Return [x, y] of the center of cell containing provided text 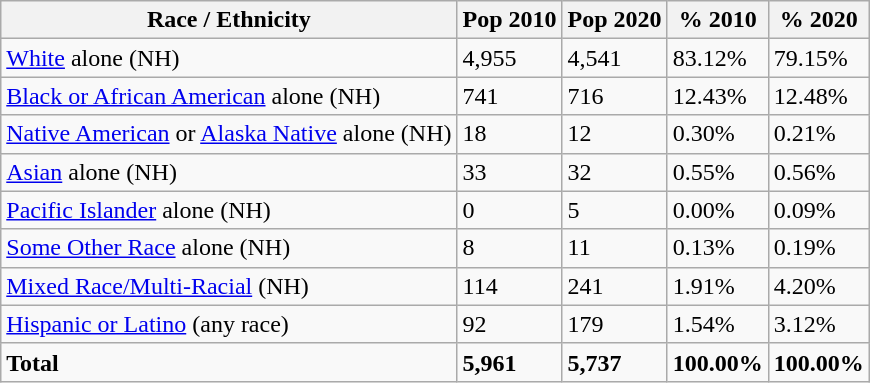
0.19% [818, 248]
0.56% [818, 172]
179 [614, 324]
12.48% [818, 96]
0.21% [818, 134]
0.09% [818, 210]
Race / Ethnicity [229, 20]
% 2020 [818, 20]
Pacific Islander alone (NH) [229, 210]
Pop 2020 [614, 20]
Total [229, 362]
1.54% [718, 324]
12 [614, 134]
32 [614, 172]
4,955 [510, 58]
Mixed Race/Multi-Racial (NH) [229, 286]
5 [614, 210]
Black or African American alone (NH) [229, 96]
741 [510, 96]
8 [510, 248]
114 [510, 286]
4,541 [614, 58]
4.20% [818, 286]
White alone (NH) [229, 58]
Pop 2010 [510, 20]
0.30% [718, 134]
33 [510, 172]
11 [614, 248]
Hispanic or Latino (any race) [229, 324]
0 [510, 210]
5,961 [510, 362]
5,737 [614, 362]
Native American or Alaska Native alone (NH) [229, 134]
3.12% [818, 324]
18 [510, 134]
% 2010 [718, 20]
Asian alone (NH) [229, 172]
1.91% [718, 286]
12.43% [718, 96]
92 [510, 324]
0.13% [718, 248]
83.12% [718, 58]
Some Other Race alone (NH) [229, 248]
0.55% [718, 172]
241 [614, 286]
716 [614, 96]
0.00% [718, 210]
79.15% [818, 58]
